Locate the cell with the specified text and output its [x, y] center coordinate. 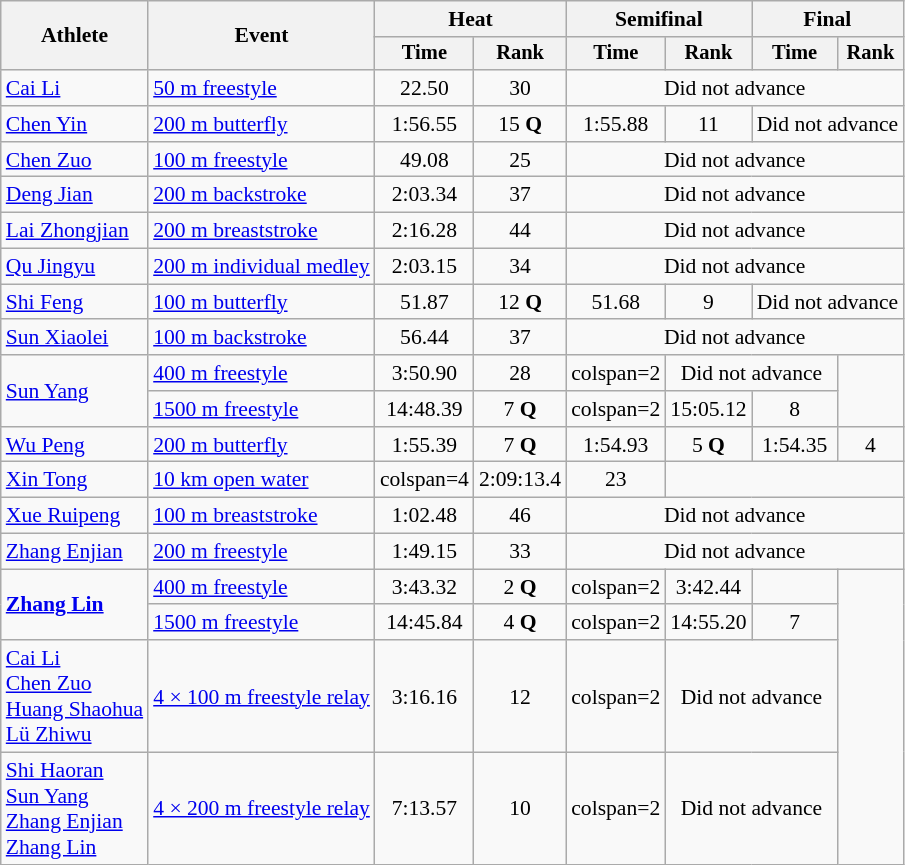
3:16.16 [424, 696]
23 [616, 480]
colspan=4 [424, 480]
1:55.88 [616, 124]
Semifinal [658, 19]
200 m breaststroke [262, 231]
5 Q [708, 445]
Event [262, 36]
8 [795, 409]
200 m individual medley [262, 267]
100 m breaststroke [262, 516]
44 [520, 231]
22.50 [424, 88]
3:43.32 [424, 587]
Shi Feng [74, 302]
100 m backstroke [262, 338]
12 Q [520, 302]
Lai Zhongjian [74, 231]
11 [708, 124]
4 Q [520, 623]
Wu Peng [74, 445]
7:13.57 [424, 809]
Chen Zuo [74, 160]
1:54.35 [795, 445]
1:56.55 [424, 124]
2 Q [520, 587]
51.68 [616, 302]
1:02.48 [424, 516]
Zhang Enjian [74, 552]
28 [520, 373]
9 [708, 302]
100 m freestyle [262, 160]
34 [520, 267]
14:48.39 [424, 409]
3:50.90 [424, 373]
49.08 [424, 160]
4 [871, 445]
1:54.93 [616, 445]
1:55.39 [424, 445]
7 [795, 623]
4 × 100 m freestyle relay [262, 696]
50 m freestyle [262, 88]
1:49.15 [424, 552]
Cai Li [74, 88]
Chen Yin [74, 124]
14:55.20 [708, 623]
56.44 [424, 338]
25 [520, 160]
51.87 [424, 302]
2:09:13.4 [520, 480]
14:45.84 [424, 623]
100 m butterfly [262, 302]
15 Q [520, 124]
Xue Ruipeng [74, 516]
12 [520, 696]
4 × 200 m freestyle relay [262, 809]
Heat [470, 19]
30 [520, 88]
Shi HaoranSun YangZhang EnjianZhang Lin [74, 809]
10 [520, 809]
200 m freestyle [262, 552]
46 [520, 516]
10 km open water [262, 480]
Deng Jian [74, 195]
Final [828, 19]
200 m backstroke [262, 195]
2:16.28 [424, 231]
Qu Jingyu [74, 267]
15:05.12 [708, 409]
3:42.44 [708, 587]
Cai LiChen ZuoHuang ShaohuaLü Zhiwu [74, 696]
Zhang Lin [74, 604]
2:03.34 [424, 195]
2:03.15 [424, 267]
Sun Xiaolei [74, 338]
Sun Yang [74, 390]
33 [520, 552]
Athlete [74, 36]
Xin Tong [74, 480]
